Identify which cell holds the provided text, then report its [X, Y] central coordinate. 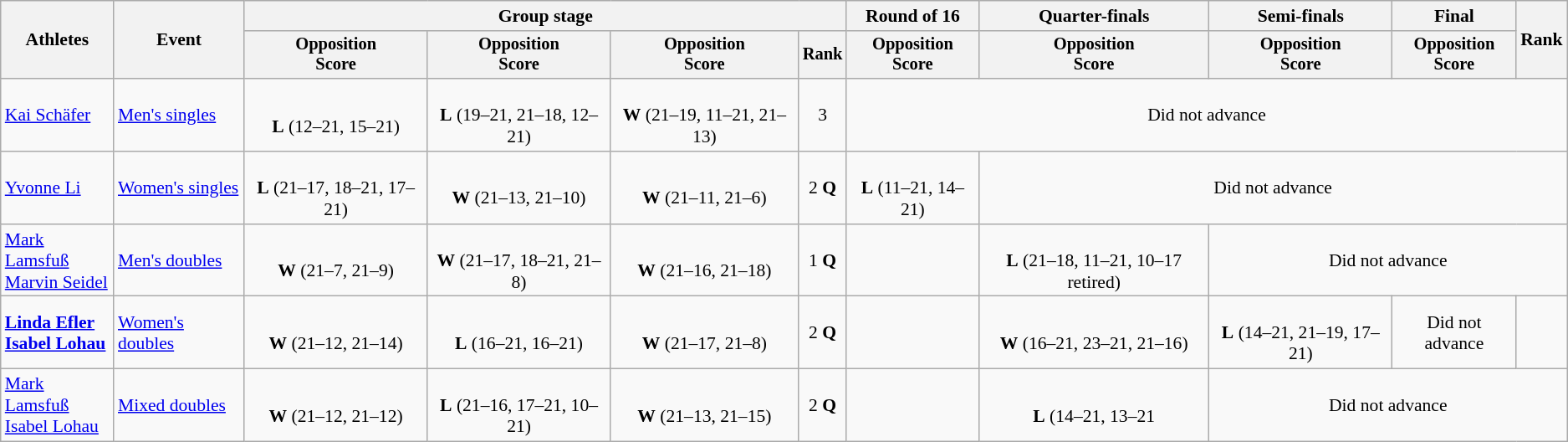
L (21–16, 17–21, 10–21) [518, 405]
Mixed doubles [179, 405]
W (16–21, 23–21, 21–16) [1094, 333]
L (14–21, 13–21 [1094, 405]
W (21–17, 21–8) [704, 333]
W (21–7, 21–9) [336, 261]
W (21–12, 21–14) [336, 333]
Women's doubles [179, 333]
L (14–21, 21–19, 17–21) [1301, 333]
L (12–21, 15–21) [336, 116]
Event [179, 40]
Men's doubles [179, 261]
Men's singles [179, 116]
W (21–19, 11–21, 21–13) [704, 116]
Quarter-finals [1094, 16]
3 [823, 116]
Mark LamsfußMarvin Seidel [57, 261]
Athletes [57, 40]
W (21–17, 18–21, 21–8) [518, 261]
W (21–12, 21–12) [336, 405]
L (11–21, 14–21) [912, 188]
Yvonne Li [57, 188]
Semi-finals [1301, 16]
W (21–13, 21–10) [518, 188]
L (21–17, 18–21, 17–21) [336, 188]
L (21–18, 11–21, 10–17 retired) [1094, 261]
L (19–21, 21–18, 12–21) [518, 116]
W (21–13, 21–15) [704, 405]
Mark LamsfußIsabel Lohau [57, 405]
L (16–21, 16–21) [518, 333]
Linda EflerIsabel Lohau [57, 333]
W (21–11, 21–6) [704, 188]
W (21–16, 21–18) [704, 261]
Group stage [545, 16]
Final [1454, 16]
Women's singles [179, 188]
Round of 16 [912, 16]
Kai Schäfer [57, 116]
1 Q [823, 261]
